Determine the (x, y) coordinate at the center of the cell enclosing the given text.  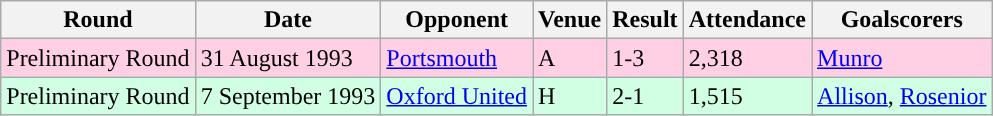
Date (288, 20)
1-3 (645, 58)
Round (98, 20)
Result (645, 20)
Goalscorers (902, 20)
Oxford United (457, 96)
Attendance (747, 20)
2-1 (645, 96)
A (570, 58)
Munro (902, 58)
1,515 (747, 96)
Venue (570, 20)
H (570, 96)
Portsmouth (457, 58)
2,318 (747, 58)
7 September 1993 (288, 96)
Opponent (457, 20)
Allison, Rosenior (902, 96)
31 August 1993 (288, 58)
